For the text-containing cell, return its midpoint in [x, y] coordinate format. 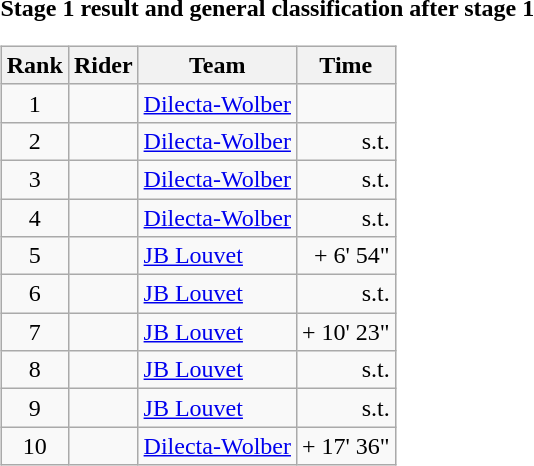
7 [34, 332]
3 [34, 179]
Team [217, 65]
1 [34, 103]
Rider [103, 65]
5 [34, 256]
8 [34, 370]
+ 10' 23" [346, 332]
2 [34, 141]
9 [34, 408]
6 [34, 294]
Time [346, 65]
10 [34, 446]
+ 6' 54" [346, 256]
+ 17' 36" [346, 446]
4 [34, 217]
Rank [34, 65]
